Detect which cell encompasses the target text, then output its (X, Y) center coordinate. 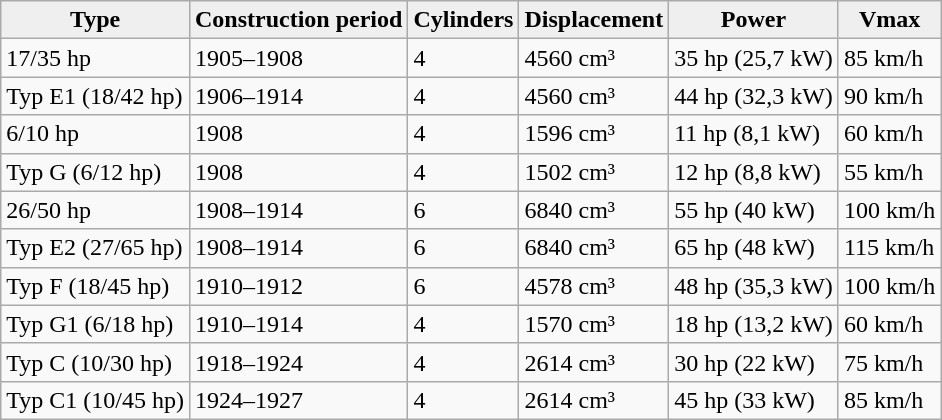
Typ C1 (10/45 hp) (96, 400)
Power (754, 20)
35 hp (25,7 kW) (754, 58)
48 hp (35,3 kW) (754, 286)
1570 cm³ (594, 324)
Type (96, 20)
115 km/h (889, 248)
12 hp (8,8 kW) (754, 172)
Displacement (594, 20)
Typ E2 (27/65 hp) (96, 248)
1918–1924 (298, 362)
Typ C (10/30 hp) (96, 362)
44 hp (32,3 kW) (754, 96)
4578 cm³ (594, 286)
75 km/h (889, 362)
6/10 hp (96, 134)
26/50 hp (96, 210)
1906–1914 (298, 96)
1910–1914 (298, 324)
1905–1908 (298, 58)
1596 cm³ (594, 134)
Construction period (298, 20)
Cylinders (464, 20)
Typ F (18/45 hp) (96, 286)
18 hp (13,2 kW) (754, 324)
Typ G1 (6/18 hp) (96, 324)
Typ G (6/12 hp) (96, 172)
1924–1927 (298, 400)
90 km/h (889, 96)
Vmax (889, 20)
1910–1912 (298, 286)
65 hp (48 kW) (754, 248)
Typ E1 (18/42 hp) (96, 96)
1502 cm³ (594, 172)
55 hp (40 kW) (754, 210)
17/35 hp (96, 58)
45 hp (33 kW) (754, 400)
55 km/h (889, 172)
30 hp (22 kW) (754, 362)
11 hp (8,1 kW) (754, 134)
